Capture the cell that displays the provided text and extract its (X, Y) central coordinate. 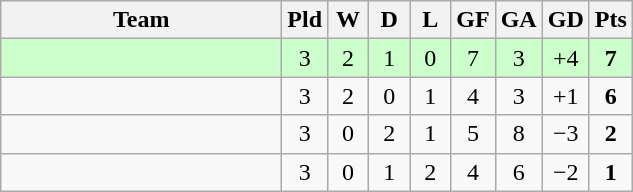
GD (566, 20)
W (348, 20)
5 (473, 134)
+1 (566, 96)
L (430, 20)
D (390, 20)
Pld (305, 20)
GF (473, 20)
−2 (566, 172)
GA (518, 20)
8 (518, 134)
Pts (610, 20)
−3 (566, 134)
+4 (566, 58)
Team (142, 20)
